Locate the cell with the specified text and output its [x, y] center coordinate. 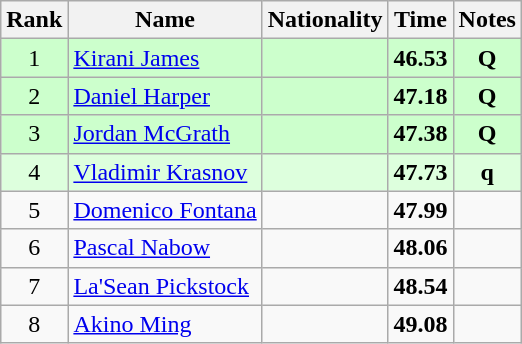
49.08 [420, 324]
Time [420, 20]
Notes [487, 20]
Daniel Harper [165, 96]
Domenico Fontana [165, 210]
3 [34, 134]
Nationality [325, 20]
48.54 [420, 286]
47.38 [420, 134]
Pascal Nabow [165, 248]
4 [34, 172]
La'Sean Pickstock [165, 286]
48.06 [420, 248]
Name [165, 20]
q [487, 172]
Akino Ming [165, 324]
8 [34, 324]
46.53 [420, 58]
47.99 [420, 210]
Rank [34, 20]
Jordan McGrath [165, 134]
Kirani James [165, 58]
1 [34, 58]
7 [34, 286]
Vladimir Krasnov [165, 172]
47.18 [420, 96]
5 [34, 210]
6 [34, 248]
2 [34, 96]
47.73 [420, 172]
